Locate the cell with the specified text and output its (x, y) center coordinate. 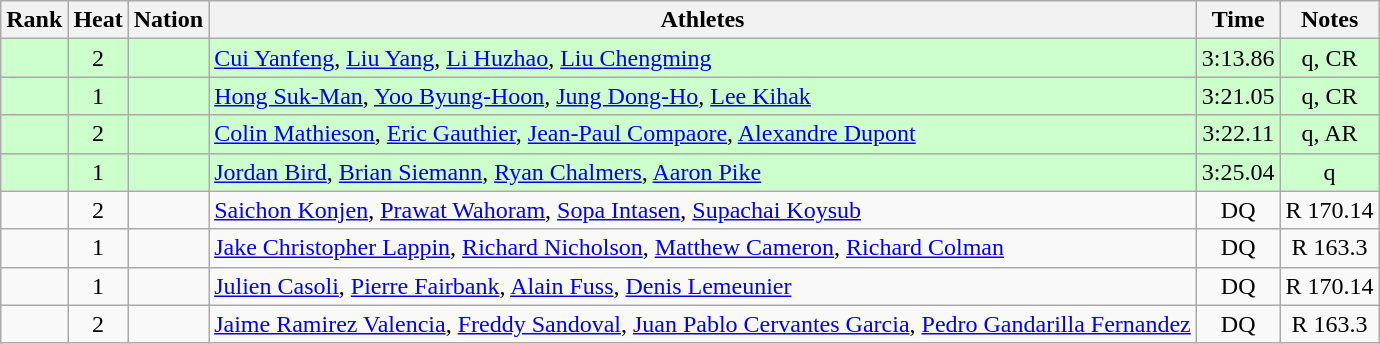
3:13.86 (1238, 58)
q, AR (1330, 134)
3:22.11 (1238, 134)
Cui Yanfeng, Liu Yang, Li Huzhao, Liu Chengming (703, 58)
Julien Casoli, Pierre Fairbank, Alain Fuss, Denis Lemeunier (703, 286)
Rank (34, 20)
Colin Mathieson, Eric Gauthier, Jean-Paul Compaore, Alexandre Dupont (703, 134)
q (1330, 172)
Time (1238, 20)
Heat (98, 20)
Jordan Bird, Brian Siemann, Ryan Chalmers, Aaron Pike (703, 172)
Jaime Ramirez Valencia, Freddy Sandoval, Juan Pablo Cervantes Garcia, Pedro Gandarilla Fernandez (703, 324)
3:21.05 (1238, 96)
3:25.04 (1238, 172)
Jake Christopher Lappin, Richard Nicholson, Matthew Cameron, Richard Colman (703, 248)
Notes (1330, 20)
Nation (168, 20)
Hong Suk-Man, Yoo Byung-Hoon, Jung Dong-Ho, Lee Kihak (703, 96)
Saichon Konjen, Prawat Wahoram, Sopa Intasen, Supachai Koysub (703, 210)
Athletes (703, 20)
